Scan for the cell matching the given text and deliver its [X, Y] coordinate at center. 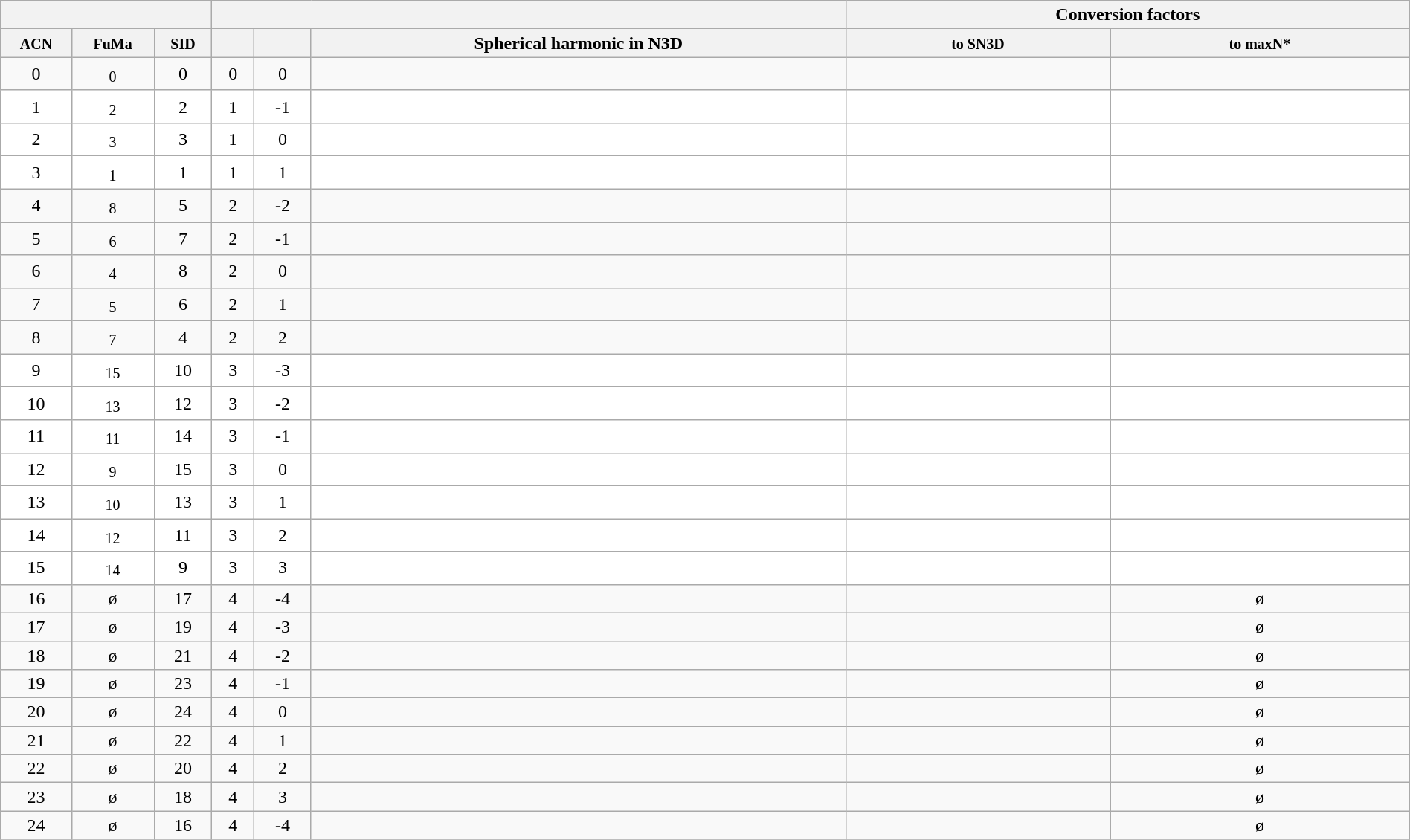
SID [183, 43]
Spherical harmonic in N3D [579, 43]
Conversion factors [1127, 15]
to SN3D [977, 43]
FuMa [113, 43]
ACN [36, 43]
to maxN* [1260, 43]
